Capture the cell that displays the provided text and extract its [X, Y] central coordinate. 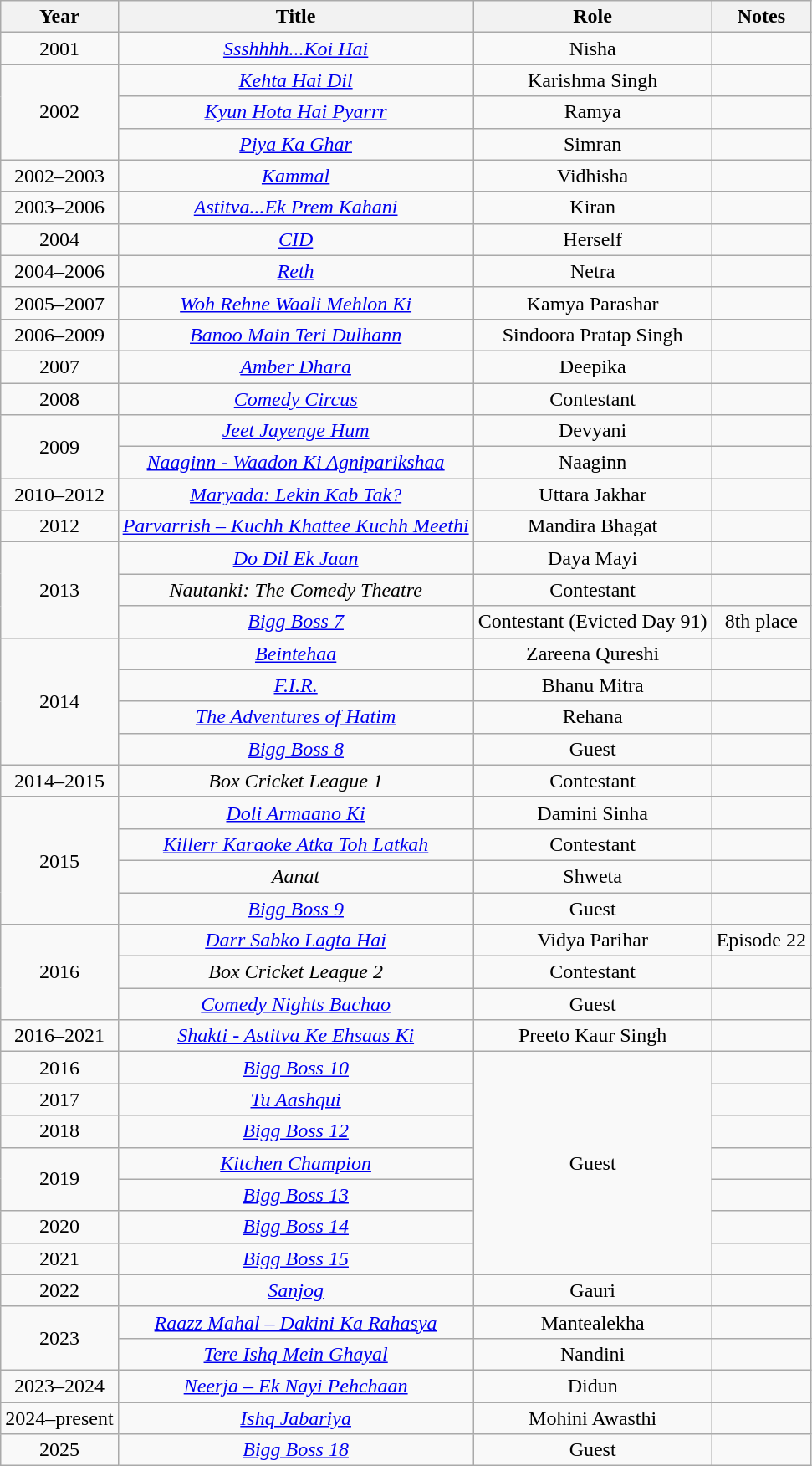
Role [592, 17]
Nisha [592, 49]
Uttara Jakhar [592, 495]
2002 [59, 112]
Year [59, 17]
2008 [59, 399]
Gauri [592, 1290]
2025 [59, 1450]
2012 [59, 526]
2004 [59, 239]
Rehana [592, 717]
2014–2015 [59, 781]
Bigg Boss 15 [296, 1258]
2021 [59, 1258]
2010–2012 [59, 495]
Do Dil Ek Jaan [296, 558]
2003–2006 [59, 208]
Comedy Nights Bachao [296, 1004]
2013 [59, 590]
Banoo Main Teri Dulhann [296, 335]
Contestant (Evicted Day 91) [592, 622]
Simran [592, 144]
Bigg Boss 12 [296, 1131]
Naaginn [592, 463]
8th place [761, 622]
Kamya Parashar [592, 303]
2006–2009 [59, 335]
The Adventures of Hatim [296, 717]
2023–2024 [59, 1386]
2023 [59, 1338]
Kammal [296, 176]
Ishq Jabariya [296, 1418]
2018 [59, 1131]
Raazz Mahal – Dakini Ka Rahasya [296, 1322]
Vidhisha [592, 176]
2017 [59, 1099]
Maryada: Lekin Kab Tak? [296, 495]
Reth [296, 271]
2022 [59, 1290]
Naaginn - Waadon Ki Agniparikshaa [296, 463]
Bigg Boss 7 [296, 622]
Mantealekha [592, 1322]
Deepika [592, 366]
Damini Sinha [592, 812]
Preeto Kaur Singh [592, 1036]
Kehta Hai Dil [296, 80]
Herself [592, 239]
Bigg Boss 14 [296, 1227]
Comedy Circus [296, 399]
2009 [59, 447]
Zareena Qureshi [592, 654]
Bigg Boss 10 [296, 1068]
Killerr Karaoke Atka Toh Latkah [296, 844]
Sanjog [296, 1290]
Vidya Parihar [592, 941]
Mandira Bhagat [592, 526]
Box Cricket League 2 [296, 972]
Bigg Boss 9 [296, 908]
Bhanu Mitra [592, 685]
Karishma Singh [592, 80]
Nautanki: The Comedy Theatre [296, 590]
Nandini [592, 1354]
Jeet Jayenge Hum [296, 431]
Neerja – Ek Nayi Pehchaan [296, 1386]
Doli Armaano Ki [296, 812]
Darr Sabko Lagta Hai [296, 941]
2024–present [59, 1418]
Beintehaa [296, 654]
Daya Mayi [592, 558]
Tu Aashqui [296, 1099]
Devyani [592, 431]
Kyun Hota Hai Pyarrr [296, 112]
Bigg Boss 18 [296, 1450]
Box Cricket League 1 [296, 781]
Sindoora Pratap Singh [592, 335]
Astitva...Ek Prem Kahani [296, 208]
2020 [59, 1227]
Mohini Awasthi [592, 1418]
Aanat [296, 876]
2002–2003 [59, 176]
2016–2021 [59, 1036]
Amber Dhara [296, 366]
Notes [761, 17]
Shweta [592, 876]
Bigg Boss 8 [296, 749]
Tere Ishq Mein Ghayal [296, 1354]
Woh Rehne Waali Mehlon Ki [296, 303]
Ramya [592, 112]
Didun [592, 1386]
Title [296, 17]
2001 [59, 49]
CID [296, 239]
Parvarrish – Kuchh Khattee Kuchh Meethi [296, 526]
F.I.R. [296, 685]
Episode 22 [761, 941]
Netra [592, 271]
2015 [59, 860]
Shakti - Astitva Ke Ehsaas Ki [296, 1036]
2004–2006 [59, 271]
2014 [59, 701]
2019 [59, 1179]
Kitchen Champion [296, 1163]
Kiran [592, 208]
2005–2007 [59, 303]
Ssshhhh...Koi Hai [296, 49]
2007 [59, 366]
Piya Ka Ghar [296, 144]
Bigg Boss 13 [296, 1195]
